Capture the cell that displays the provided text and extract its [X, Y] central coordinate. 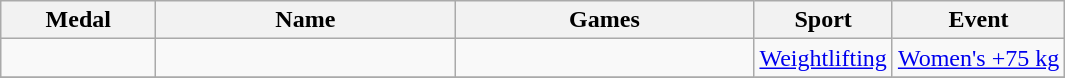
Weightlifting [823, 58]
Name [306, 20]
Sport [823, 20]
Women's +75 kg [978, 58]
Event [978, 20]
Medal [78, 20]
Games [604, 20]
